Locate the cell with the specified text and output its (x, y) center coordinate. 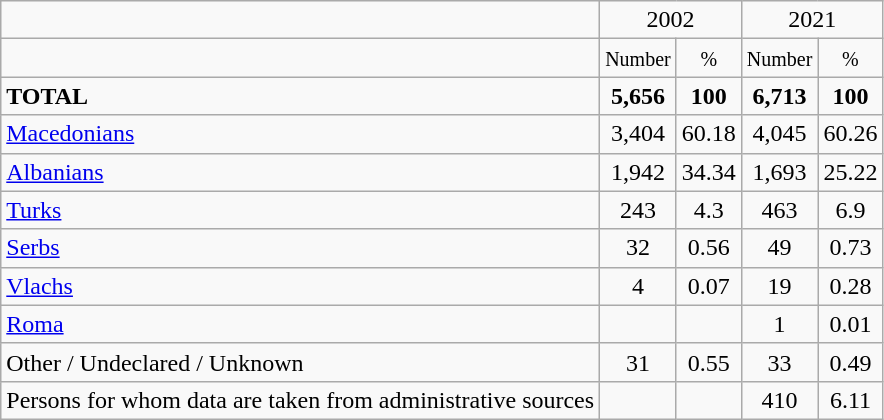
31 (638, 362)
4 (638, 286)
4.3 (708, 210)
32 (638, 248)
2021 (812, 20)
1,942 (638, 172)
6,713 (780, 96)
Albanians (300, 172)
6.9 (850, 210)
410 (780, 400)
0.73 (850, 248)
0.01 (850, 324)
Persons for whom data are taken from administrative sources (300, 400)
Serbs (300, 248)
1 (780, 324)
Vlachs (300, 286)
0.56 (708, 248)
0.55 (708, 362)
Other / Undeclared / Unknown (300, 362)
25.22 (850, 172)
243 (638, 210)
Turks (300, 210)
49 (780, 248)
TOTAL (300, 96)
3,404 (638, 134)
0.07 (708, 286)
6.11 (850, 400)
60.26 (850, 134)
Macedonians (300, 134)
463 (780, 210)
4,045 (780, 134)
Roma (300, 324)
60.18 (708, 134)
34.34 (708, 172)
1,693 (780, 172)
2002 (671, 20)
0.28 (850, 286)
5,656 (638, 96)
0.49 (850, 362)
19 (780, 286)
33 (780, 362)
